From the cell containing the given text, extract its center point as [X, Y] coordinate. 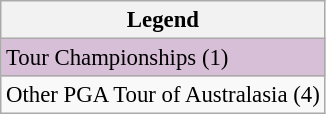
Tour Championships (1) [163, 58]
Legend [163, 20]
Other PGA Tour of Australasia (4) [163, 95]
